Pinpoint the cell where the given text exists, returning its [x, y] midpoint coordinate. 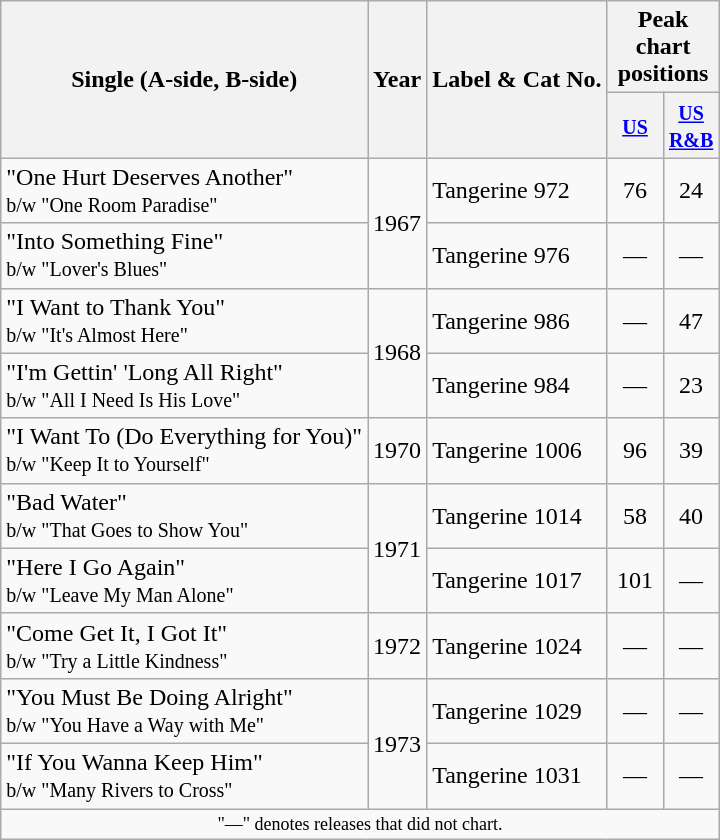
58 [635, 516]
Tangerine 1031 [517, 776]
1973 [398, 743]
Tangerine 1024 [517, 646]
101 [635, 580]
Tangerine 1017 [517, 580]
Tangerine 984 [517, 386]
Label & Cat No. [517, 80]
1972 [398, 646]
"I'm Gettin' 'Long All Right"b/w "All I Need Is His Love" [184, 386]
"Into Something Fine"b/w "Lover's Blues" [184, 256]
Tangerine 986 [517, 320]
39 [691, 450]
Tangerine 1029 [517, 710]
"—" denotes releases that did not chart. [360, 824]
"Here I Go Again"b/w "Leave My Man Alone" [184, 580]
"I Want To (Do Everything for You)"b/w "Keep It to Yourself" [184, 450]
1968 [398, 353]
"I Want to Thank You"b/w "It's Almost Here" [184, 320]
96 [635, 450]
1970 [398, 450]
23 [691, 386]
"If You Wanna Keep Him"b/w "Many Rivers to Cross" [184, 776]
47 [691, 320]
Tangerine 972 [517, 190]
1967 [398, 223]
Tangerine 1014 [517, 516]
24 [691, 190]
US R&B [691, 126]
Single (A-side, B-side) [184, 80]
"Come Get It, I Got It"b/w "Try a Little Kindness" [184, 646]
"You Must Be Doing Alright"b/w "You Have a Way with Me" [184, 710]
76 [635, 190]
Year [398, 80]
1971 [398, 548]
Tangerine 976 [517, 256]
Peak chart positions [663, 47]
"Bad Water"b/w "That Goes to Show You" [184, 516]
40 [691, 516]
US [635, 126]
"One Hurt Deserves Another"b/w "One Room Paradise" [184, 190]
Tangerine 1006 [517, 450]
